Determine the [x, y] coordinate at the center of the cell enclosing the given text.  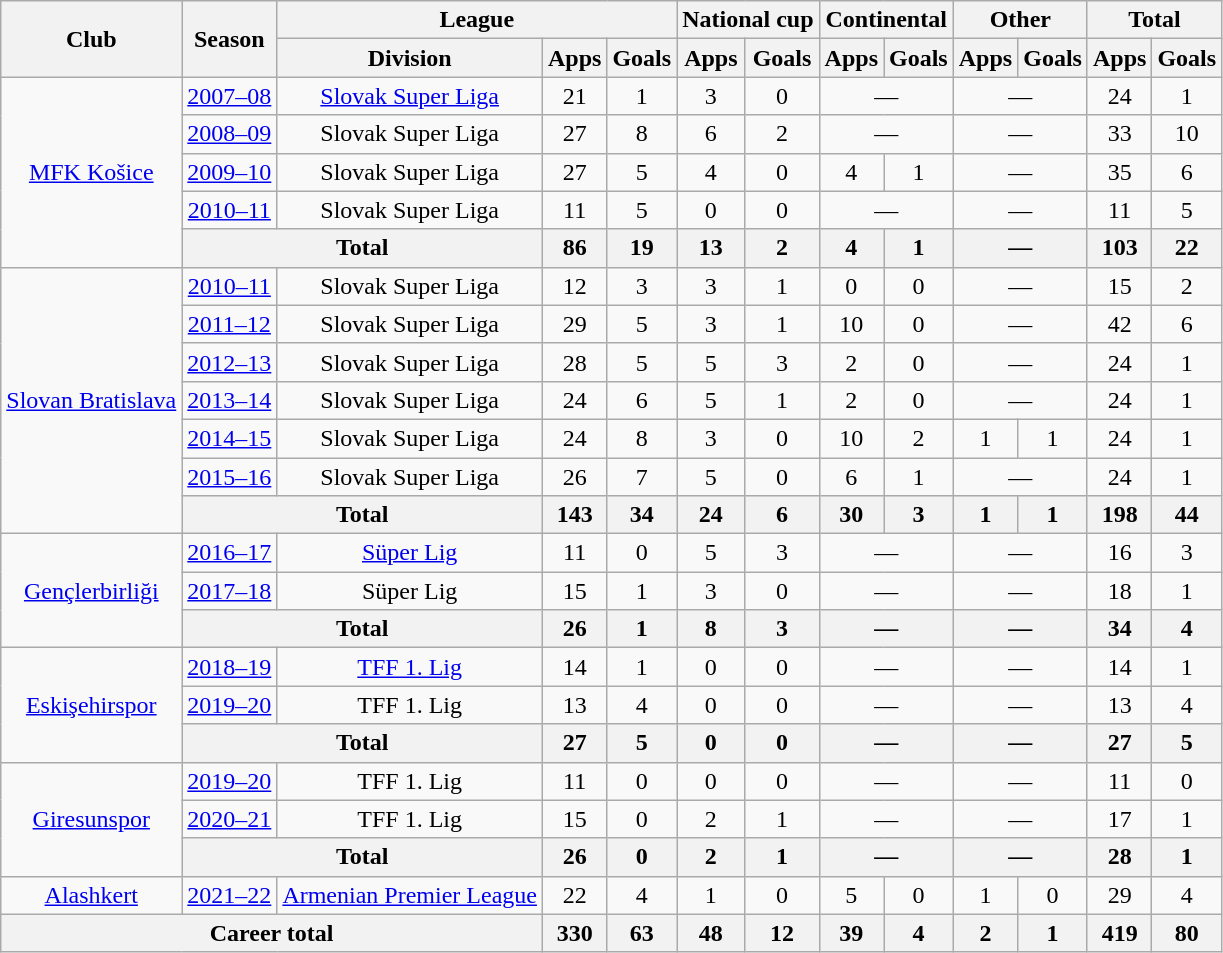
33 [1119, 134]
2013–14 [230, 400]
63 [642, 933]
2021–22 [230, 895]
86 [574, 248]
2015–16 [230, 477]
2017–18 [230, 591]
103 [1119, 248]
35 [1119, 172]
2009–10 [230, 172]
2020–21 [230, 819]
Gençlerbirliği [92, 591]
2007–08 [230, 96]
80 [1187, 933]
2016–17 [230, 553]
44 [1187, 515]
2012–13 [230, 362]
MFK Košice [92, 172]
Career total [272, 933]
Armenian Premier League [410, 895]
39 [851, 933]
198 [1119, 515]
Club [92, 39]
2018–19 [230, 667]
League [477, 20]
2008–09 [230, 134]
Giresunspor [92, 819]
Slovan Bratislava [92, 400]
Season [230, 39]
Division [410, 58]
18 [1119, 591]
Alashkert [92, 895]
Other [1020, 20]
330 [574, 933]
19 [642, 248]
143 [574, 515]
30 [851, 515]
2011–12 [230, 324]
21 [574, 96]
42 [1119, 324]
Eskişehirspor [92, 705]
7 [642, 477]
National cup [748, 20]
419 [1119, 933]
17 [1119, 819]
16 [1119, 553]
2014–15 [230, 438]
Continental [886, 20]
48 [711, 933]
